Capture the cell that displays the provided text and extract its (X, Y) central coordinate. 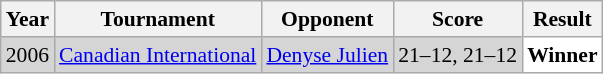
2006 (28, 55)
Score (458, 19)
Canadian International (158, 55)
Opponent (327, 19)
Result (562, 19)
Tournament (158, 19)
Denyse Julien (327, 55)
Year (28, 19)
Winner (562, 55)
21–12, 21–12 (458, 55)
